Search for the cell housing the specified text and yield its [X, Y] center coordinate. 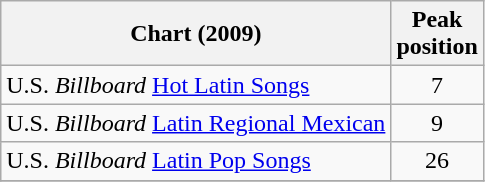
Peakposition [437, 34]
U.S. Billboard Hot Latin Songs [196, 85]
Chart (2009) [196, 34]
9 [437, 123]
7 [437, 85]
26 [437, 161]
U.S. Billboard Latin Regional Mexican [196, 123]
U.S. Billboard Latin Pop Songs [196, 161]
